Determine the [x, y] coordinate at the center of the cell enclosing the given text.  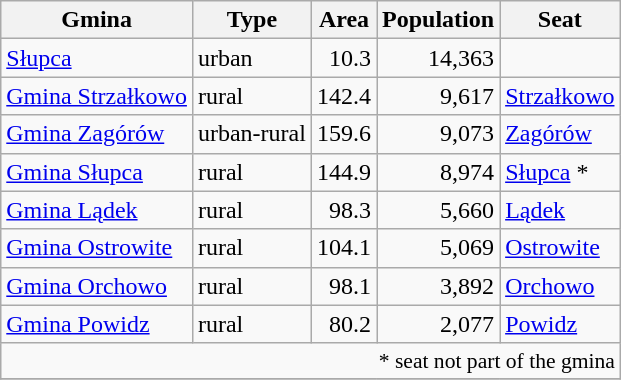
98.3 [344, 210]
Gmina Słupca [97, 172]
14,363 [438, 58]
Area [344, 20]
Gmina Strzałkowo [97, 96]
Gmina Lądek [97, 210]
urban [252, 58]
159.6 [344, 134]
104.1 [344, 248]
Gmina Ostrowite [97, 248]
Powidz [560, 324]
10.3 [344, 58]
Orchowo [560, 286]
Gmina Zagórów [97, 134]
Słupca [97, 58]
9,617 [438, 96]
Zagórów [560, 134]
8,974 [438, 172]
Lądek [560, 210]
3,892 [438, 286]
2,077 [438, 324]
Słupca * [560, 172]
144.9 [344, 172]
urban-rural [252, 134]
* seat not part of the gmina [310, 361]
5,069 [438, 248]
5,660 [438, 210]
98.1 [344, 286]
Strzałkowo [560, 96]
9,073 [438, 134]
Population [438, 20]
Ostrowite [560, 248]
Gmina Orchowo [97, 286]
Seat [560, 20]
Gmina [97, 20]
Type [252, 20]
80.2 [344, 324]
Gmina Powidz [97, 324]
142.4 [344, 96]
